Output the [X, Y] coordinate of the center of the cell containing the given text.  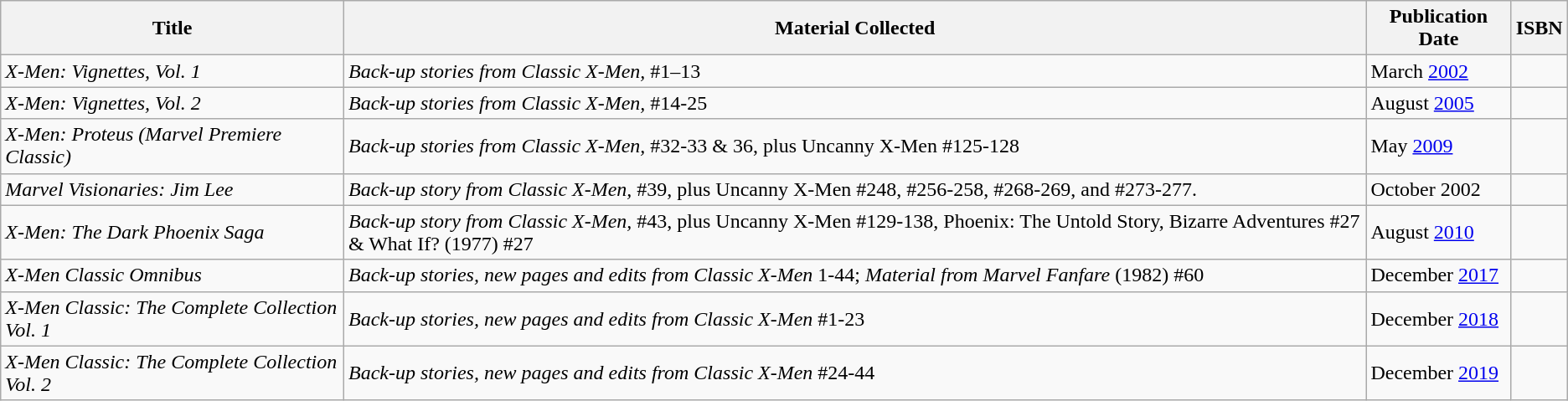
December 2017 [1439, 275]
X-Men: The Dark Phoenix Saga [173, 233]
X-Men Classic Omnibus [173, 275]
December 2019 [1439, 373]
X-Men Classic: The Complete Collection Vol. 2 [173, 373]
Publication Date [1439, 28]
Back-up stories from Classic X-Men, #14-25 [854, 103]
Back-up stories, new pages and edits from Classic X-Men #1-23 [854, 318]
March 2002 [1439, 71]
December 2018 [1439, 318]
X-Men: Proteus (Marvel Premiere Classic) [173, 146]
August 2005 [1439, 103]
Title [173, 28]
Back-up stories from Classic X-Men, #1–13 [854, 71]
X-Men: Vignettes, Vol. 2 [173, 103]
October 2002 [1439, 189]
Back-up stories from Classic X-Men, #32-33 & 36, plus Uncanny X-Men #125-128 [854, 146]
May 2009 [1439, 146]
Back-up story from Classic X-Men, #43, plus Uncanny X-Men #129-138, Phoenix: The Untold Story, Bizarre Adventures #27 & What If? (1977) #27 [854, 233]
Marvel Visionaries: Jim Lee [173, 189]
August 2010 [1439, 233]
Back-up stories, new pages and edits from Classic X-Men 1-44; Material from Marvel Fanfare (1982) #60 [854, 275]
Back-up story from Classic X-Men, #39, plus Uncanny X-Men #248, #256-258, #268-269, and #273-277. [854, 189]
X-Men: Vignettes, Vol. 1 [173, 71]
ISBN [1540, 28]
X-Men Classic: The Complete Collection Vol. 1 [173, 318]
Material Collected [854, 28]
Back-up stories, new pages and edits from Classic X-Men #24-44 [854, 373]
